Capture the cell that displays the provided text and extract its [X, Y] central coordinate. 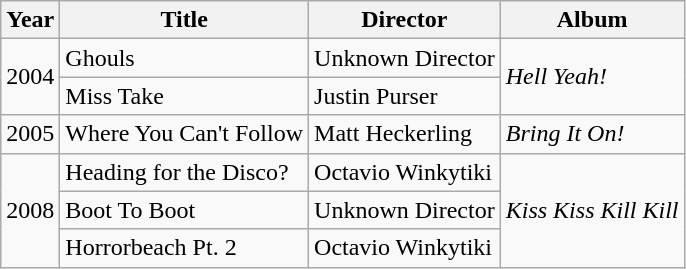
2004 [30, 77]
Kiss Kiss Kill Kill [592, 210]
2005 [30, 134]
Miss Take [184, 96]
Album [592, 20]
Boot To Boot [184, 210]
Year [30, 20]
2008 [30, 210]
Title [184, 20]
Justin Purser [405, 96]
Where You Can't Follow [184, 134]
Horrorbeach Pt. 2 [184, 248]
Ghouls [184, 58]
Bring It On! [592, 134]
Director [405, 20]
Hell Yeah! [592, 77]
Matt Heckerling [405, 134]
Heading for the Disco? [184, 172]
